Find where the given text appears and provide that cell's center as (x, y) coordinate. 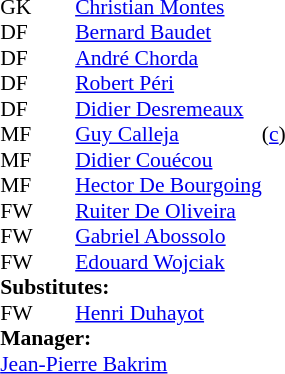
Manager: (131, 339)
Guy Calleja (168, 135)
Didier Couécou (168, 160)
Bernard Baudet (168, 33)
Ruiter De Oliveira (168, 211)
Didier Desremeaux (168, 109)
Substitutes: (131, 287)
Gabriel Abossolo (168, 237)
Robert Péri (168, 83)
André Chorda (168, 58)
Henri Duhayot (168, 313)
Hector De Bourgoing (168, 185)
Edouard Wojciak (168, 262)
